Detect which cell encompasses the target text, then output its [x, y] center coordinate. 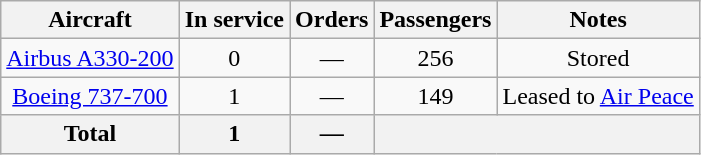
149 [436, 96]
Passengers [436, 20]
Notes [598, 20]
Aircraft [90, 20]
In service [234, 20]
Stored [598, 58]
256 [436, 58]
Leased to Air Peace [598, 96]
0 [234, 58]
Orders [332, 20]
Boeing 737-700 [90, 96]
Airbus A330-200 [90, 58]
Total [90, 134]
